From the cell containing the given text, extract its center point as (X, Y) coordinate. 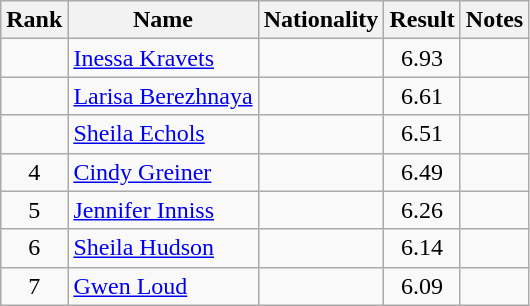
Result (422, 20)
5 (34, 210)
Jennifer Inniss (163, 210)
Larisa Berezhnaya (163, 96)
6.61 (422, 96)
6.26 (422, 210)
Cindy Greiner (163, 172)
4 (34, 172)
Notes (494, 20)
Nationality (321, 20)
6.51 (422, 134)
6.93 (422, 58)
6.14 (422, 248)
Gwen Loud (163, 286)
6 (34, 248)
Sheila Hudson (163, 248)
6.49 (422, 172)
Inessa Kravets (163, 58)
Name (163, 20)
Rank (34, 20)
6.09 (422, 286)
7 (34, 286)
Sheila Echols (163, 134)
